Extract the [x, y] coordinate from the center of the cell holding the provided text.  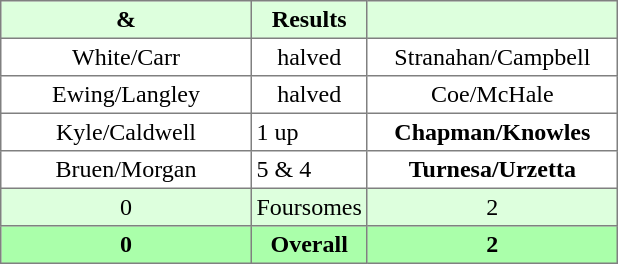
Kyle/Caldwell [126, 132]
5 & 4 [309, 170]
Ewing/Langley [126, 95]
Foursomes [309, 207]
1 up [309, 132]
Bruen/Morgan [126, 170]
Turnesa/Urzetta [492, 170]
Coe/McHale [492, 95]
Overall [309, 245]
White/Carr [126, 57]
& [126, 20]
Results [309, 20]
Chapman/Knowles [492, 132]
Stranahan/Campbell [492, 57]
